Provide the [X, Y] coordinate of the cell's center where the given text is located.  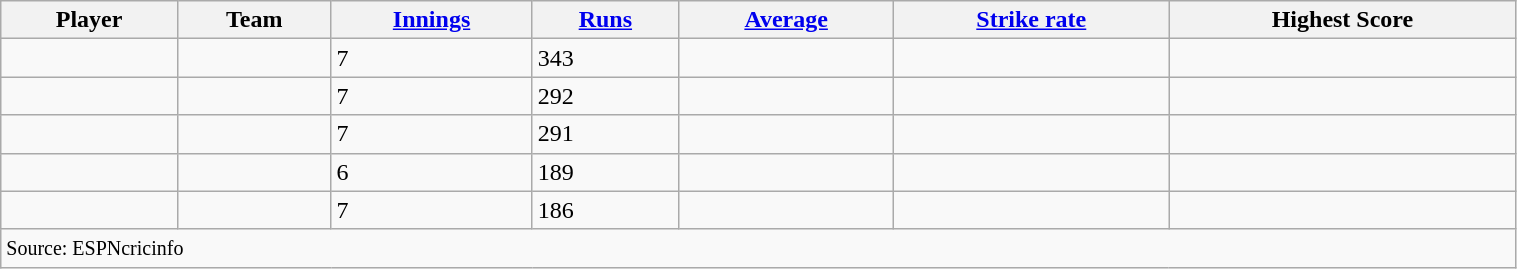
Highest Score [1342, 20]
Strike rate [1032, 20]
6 [432, 172]
292 [606, 96]
Player [90, 20]
343 [606, 58]
Runs [606, 20]
Innings [432, 20]
Team [254, 20]
Average [786, 20]
186 [606, 210]
Source: ESPNcricinfo [758, 248]
291 [606, 134]
189 [606, 172]
